Output the [x, y] coordinate of the center of the cell containing the given text.  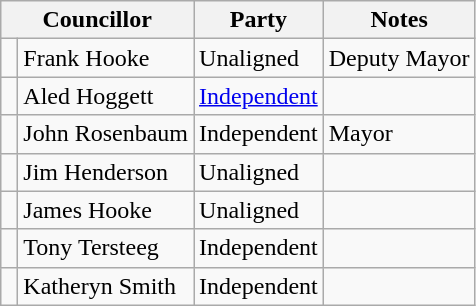
Aled Hoggett [106, 96]
James Hooke [106, 210]
Councillor [98, 20]
Katheryn Smith [106, 286]
Party [259, 20]
Notes [399, 20]
Deputy Mayor [399, 58]
John Rosenbaum [106, 134]
Mayor [399, 134]
Jim Henderson [106, 172]
Tony Tersteeg [106, 248]
Frank Hooke [106, 58]
